For the text-containing cell, return its midpoint in [x, y] coordinate format. 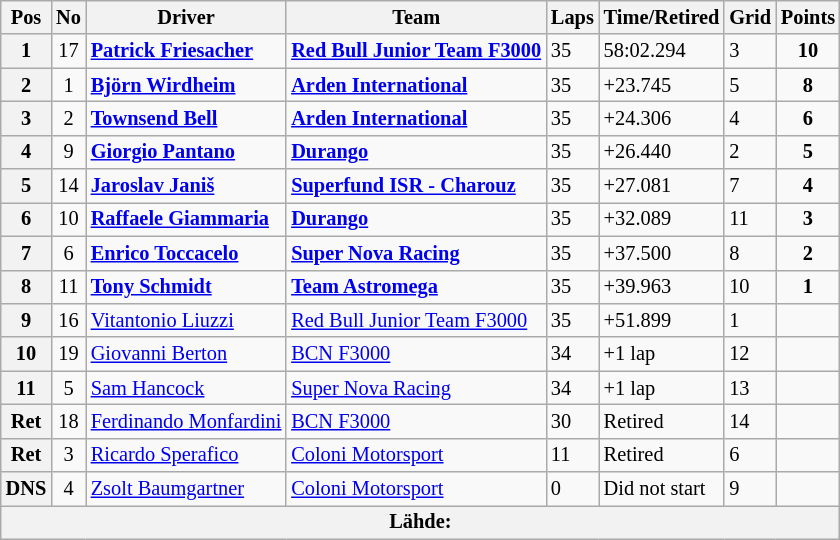
Ricardo Sperafico [186, 455]
Points [808, 17]
+26.440 [662, 152]
12 [750, 354]
Tony Schmidt [186, 287]
Lähde: [420, 522]
Sam Hancock [186, 388]
+27.081 [662, 186]
Ferdinando Monfardini [186, 421]
+37.500 [662, 253]
Jaroslav Janiš [186, 186]
Superfund ISR - Charouz [416, 186]
+24.306 [662, 118]
Time/Retired [662, 17]
Team [416, 17]
+32.089 [662, 219]
Did not start [662, 489]
Laps [572, 17]
18 [68, 421]
Giovanni Berton [186, 354]
Townsend Bell [186, 118]
Team Astromega [416, 287]
Driver [186, 17]
+23.745 [662, 85]
DNS [26, 489]
Patrick Friesacher [186, 51]
Raffaele Giammaria [186, 219]
Enrico Toccacelo [186, 253]
17 [68, 51]
Björn Wirdheim [186, 85]
30 [572, 421]
Zsolt Baumgartner [186, 489]
No [68, 17]
Vitantonio Liuzzi [186, 320]
58:02.294 [662, 51]
19 [68, 354]
+51.899 [662, 320]
13 [750, 388]
Grid [750, 17]
Pos [26, 17]
0 [572, 489]
Giorgio Pantano [186, 152]
16 [68, 320]
+39.963 [662, 287]
